Locate the cell with the specified text and output its [x, y] center coordinate. 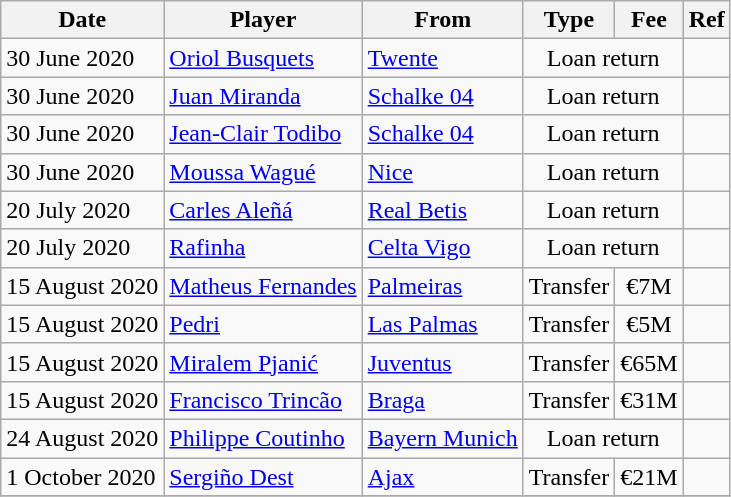
Philippe Coutinho [263, 438]
Rafinha [263, 248]
Oriol Busquets [263, 58]
1 October 2020 [82, 477]
Juventus [442, 362]
Braga [442, 400]
Pedri [263, 324]
24 August 2020 [82, 438]
Bayern Munich [442, 438]
Nice [442, 172]
Matheus Fernandes [263, 286]
Francisco Trincão [263, 400]
Fee [649, 20]
Type [569, 20]
Twente [442, 58]
Ajax [442, 477]
€5M [649, 324]
From [442, 20]
Player [263, 20]
Juan Miranda [263, 96]
Ref [706, 20]
€21M [649, 477]
Carles Aleñá [263, 210]
Jean-Clair Todibo [263, 134]
Sergiño Dest [263, 477]
€65M [649, 362]
€31M [649, 400]
Moussa Wagué [263, 172]
€7M [649, 286]
Real Betis [442, 210]
Date [82, 20]
Miralem Pjanić [263, 362]
Las Palmas [442, 324]
Palmeiras [442, 286]
Celta Vigo [442, 248]
